Identify which cell holds the provided text, then report its (X, Y) central coordinate. 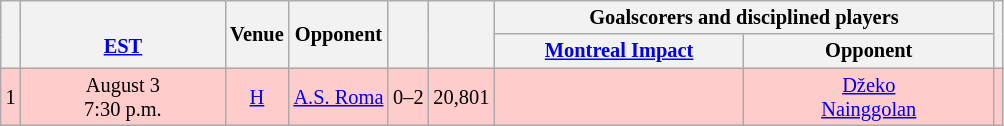
A.S. Roma (339, 97)
Venue (256, 34)
Džeko Nainggolan (869, 97)
H (256, 97)
20,801 (462, 97)
Goalscorers and disciplined players (744, 17)
0–2 (408, 97)
Montreal Impact (619, 51)
1 (11, 97)
August 37:30 p.m. (124, 97)
EST (124, 34)
